Output the (X, Y) coordinate of the center of the cell containing the given text.  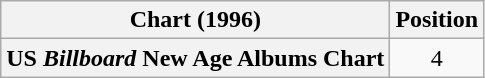
4 (437, 58)
Chart (1996) (196, 20)
Position (437, 20)
US Billboard New Age Albums Chart (196, 58)
